Scan for the cell matching the given text and deliver its [x, y] coordinate at center. 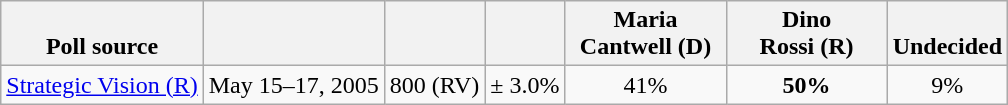
50% [806, 85]
MariaCantwell (D) [646, 34]
41% [646, 85]
800 (RV) [434, 85]
9% [947, 85]
May 15–17, 2005 [294, 85]
± 3.0% [525, 85]
DinoRossi (R) [806, 34]
Strategic Vision (R) [102, 85]
Undecided [947, 34]
Poll source [102, 34]
